Locate the cell with the specified text and output its [X, Y] center coordinate. 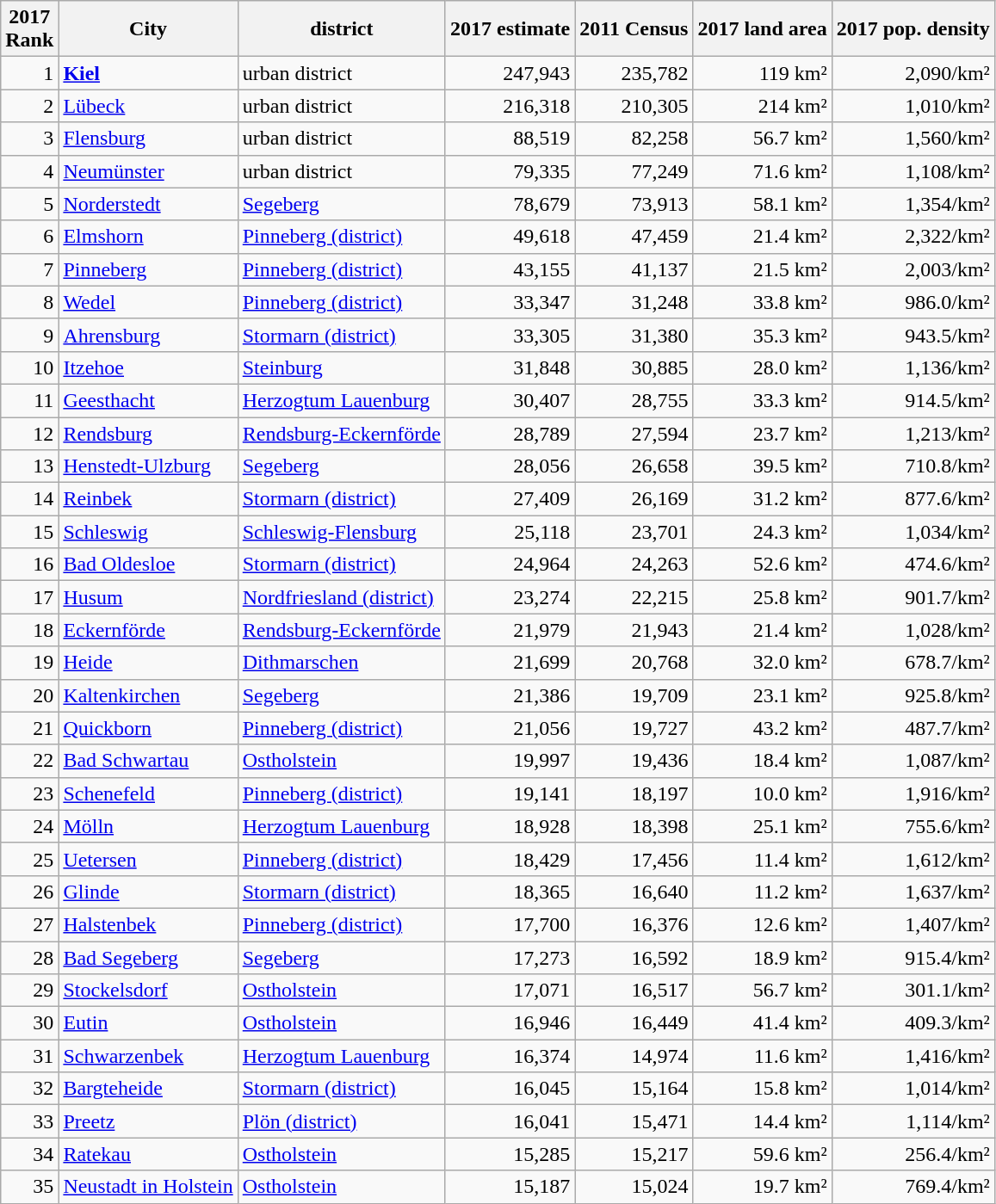
26,169 [634, 499]
1,637/km² [912, 892]
73,913 [634, 204]
59.6 km² [763, 1154]
27,594 [634, 433]
Bad Oldesloe [148, 565]
Glinde [148, 892]
17,456 [634, 859]
1,213/km² [912, 433]
4 [29, 171]
23.7 km² [763, 433]
915.4/km² [912, 958]
30,407 [510, 400]
52.6 km² [763, 565]
17 [29, 597]
Preetz [148, 1121]
27 [29, 924]
Ahrensburg [148, 335]
487.7/km² [912, 728]
18,928 [510, 826]
77,249 [634, 171]
19,997 [510, 761]
25.1 km² [763, 826]
Reinbek [148, 499]
15,164 [634, 1089]
Flensburg [148, 139]
1,010/km² [912, 106]
16,045 [510, 1089]
43,155 [510, 269]
Schenefeld [148, 793]
2017Rank [29, 29]
23,701 [634, 532]
Kiel [148, 73]
2011 Census [634, 29]
18,429 [510, 859]
21,699 [510, 663]
31,380 [634, 335]
3 [29, 139]
2017 land area [763, 29]
Uetersen [148, 859]
Schleswig-Flensburg [341, 532]
28,789 [510, 433]
1,114/km² [912, 1121]
Lübeck [148, 106]
Wedel [148, 302]
15.8 km² [763, 1089]
Kaltenkirchen [148, 695]
21.5 km² [763, 269]
Bargteheide [148, 1089]
88,519 [510, 139]
41,137 [634, 269]
19.7 km² [763, 1187]
47,459 [634, 237]
35.3 km² [763, 335]
409.3/km² [912, 1023]
16 [29, 565]
12 [29, 433]
19,436 [634, 761]
Pinneberg [148, 269]
Eutin [148, 1023]
Schwarzenbek [148, 1056]
1,028/km² [912, 630]
Dithmarschen [341, 663]
19,709 [634, 695]
10 [29, 367]
119 km² [763, 73]
210,305 [634, 106]
Bad Schwartau [148, 761]
678.7/km² [912, 663]
25 [29, 859]
17,071 [510, 991]
925.8/km² [912, 695]
14 [29, 499]
256.4/km² [912, 1154]
City [148, 29]
17,700 [510, 924]
15,187 [510, 1187]
21,943 [634, 630]
33 [29, 1121]
24,964 [510, 565]
943.5/km² [912, 335]
8 [29, 302]
79,335 [510, 171]
Nordfriesland (district) [341, 597]
1,416/km² [912, 1056]
2,322/km² [912, 237]
31.2 km² [763, 499]
Ratekau [148, 1154]
986.0/km² [912, 302]
31,248 [634, 302]
23,274 [510, 597]
6 [29, 237]
16,640 [634, 892]
15,285 [510, 1154]
2,090/km² [912, 73]
21,056 [510, 728]
22,215 [634, 597]
1,612/km² [912, 859]
Heide [148, 663]
15,217 [634, 1154]
district [341, 29]
21 [29, 728]
15,024 [634, 1187]
10.0 km² [763, 793]
21,386 [510, 695]
755.6/km² [912, 826]
41.4 km² [763, 1023]
11 [29, 400]
16,374 [510, 1056]
71.6 km² [763, 171]
31,848 [510, 367]
12.6 km² [763, 924]
Quickborn [148, 728]
33,305 [510, 335]
877.6/km² [912, 499]
1,014/km² [912, 1089]
1,407/km² [912, 924]
Mölln [148, 826]
914.5/km² [912, 400]
29 [29, 991]
23 [29, 793]
24,263 [634, 565]
82,258 [634, 139]
33,347 [510, 302]
32.0 km² [763, 663]
39.5 km² [763, 466]
19,141 [510, 793]
28.0 km² [763, 367]
Itzehoe [148, 367]
Bad Segeberg [148, 958]
11.6 km² [763, 1056]
Norderstedt [148, 204]
18,197 [634, 793]
20,768 [634, 663]
21,979 [510, 630]
28,755 [634, 400]
2,003/km² [912, 269]
18 [29, 630]
1,108/km² [912, 171]
18.9 km² [763, 958]
Geesthacht [148, 400]
9 [29, 335]
1 [29, 73]
1,136/km² [912, 367]
Eckernförde [148, 630]
14,974 [634, 1056]
5 [29, 204]
Neumünster [148, 171]
Steinburg [341, 367]
15,471 [634, 1121]
23.1 km² [763, 695]
Stockelsdorf [148, 991]
16,517 [634, 991]
49,618 [510, 237]
27,409 [510, 499]
Elmshorn [148, 237]
31 [29, 1056]
16,376 [634, 924]
58.1 km² [763, 204]
26 [29, 892]
2 [29, 106]
1,034/km² [912, 532]
474.6/km² [912, 565]
33.8 km² [763, 302]
710.8/km² [912, 466]
769.4/km² [912, 1187]
11.2 km² [763, 892]
247,943 [510, 73]
11.4 km² [763, 859]
216,318 [510, 106]
25.8 km² [763, 597]
Neustadt in Holstein [148, 1187]
32 [29, 1089]
24.3 km² [763, 532]
7 [29, 269]
2017 estimate [510, 29]
2017 pop. density [912, 29]
30,885 [634, 367]
16,592 [634, 958]
43.2 km² [763, 728]
19,727 [634, 728]
1,354/km² [912, 204]
16,946 [510, 1023]
301.1/km² [912, 991]
78,679 [510, 204]
33.3 km² [763, 400]
Halstenbek [148, 924]
17,273 [510, 958]
25,118 [510, 532]
19 [29, 663]
35 [29, 1187]
1,087/km² [912, 761]
16,449 [634, 1023]
Schleswig [148, 532]
20 [29, 695]
1,916/km² [912, 793]
18.4 km² [763, 761]
28,056 [510, 466]
16,041 [510, 1121]
18,365 [510, 892]
13 [29, 466]
901.7/km² [912, 597]
14.4 km² [763, 1121]
34 [29, 1154]
Rendsburg [148, 433]
26,658 [634, 466]
1,560/km² [912, 139]
Plön (district) [341, 1121]
Husum [148, 597]
15 [29, 532]
18,398 [634, 826]
235,782 [634, 73]
22 [29, 761]
Henstedt-Ulzburg [148, 466]
24 [29, 826]
214 km² [763, 106]
30 [29, 1023]
28 [29, 958]
